Extract the (x, y) coordinate from the center of the cell holding the provided text.  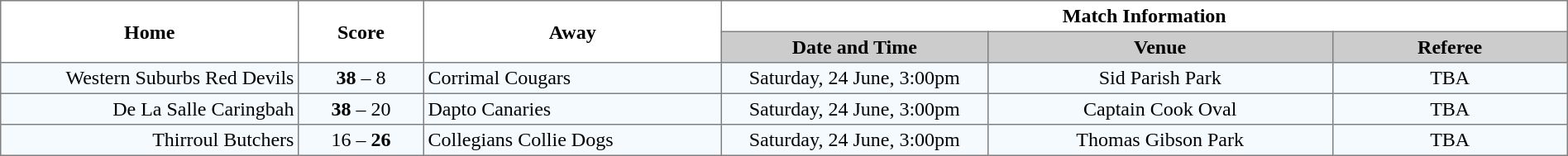
Corrimal Cougars (572, 78)
38 – 20 (361, 109)
Referee (1450, 47)
Thirroul Butchers (150, 140)
Away (572, 31)
Dapto Canaries (572, 109)
Venue (1159, 47)
Score (361, 31)
Date and Time (854, 47)
Captain Cook Oval (1159, 109)
38 – 8 (361, 78)
De La Salle Caringbah (150, 109)
Sid Parish Park (1159, 78)
Home (150, 31)
Western Suburbs Red Devils (150, 78)
Collegians Collie Dogs (572, 140)
Thomas Gibson Park (1159, 140)
Match Information (1145, 17)
16 – 26 (361, 140)
